Return the [X, Y] coordinate for the center point of the cell that contains the specified text.  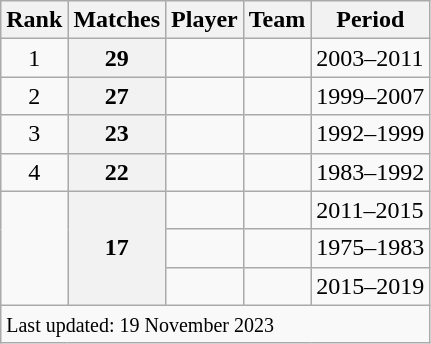
1992–1999 [370, 134]
Player [205, 20]
22 [117, 172]
Rank [34, 20]
29 [117, 58]
17 [117, 248]
23 [117, 134]
Team [277, 20]
3 [34, 134]
1983–1992 [370, 172]
2003–2011 [370, 58]
2011–2015 [370, 210]
Matches [117, 20]
1975–1983 [370, 248]
27 [117, 96]
2015–2019 [370, 286]
Period [370, 20]
2 [34, 96]
1 [34, 58]
1999–2007 [370, 96]
Last updated: 19 November 2023 [216, 324]
4 [34, 172]
